Identify which cell holds the provided text, then report its [x, y] central coordinate. 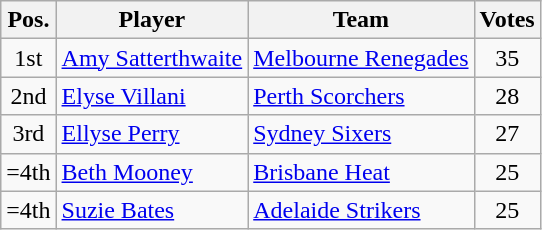
Player [152, 20]
1st [28, 58]
Votes [507, 20]
Adelaide Strikers [361, 210]
Amy Satterthwaite [152, 58]
35 [507, 58]
Team [361, 20]
Suzie Bates [152, 210]
3rd [28, 134]
Brisbane Heat [361, 172]
Beth Mooney [152, 172]
27 [507, 134]
Perth Scorchers [361, 96]
28 [507, 96]
Ellyse Perry [152, 134]
Elyse Villani [152, 96]
2nd [28, 96]
Melbourne Renegades [361, 58]
Sydney Sixers [361, 134]
Pos. [28, 20]
